Determine the [X, Y] coordinate at the center of the cell enclosing the given text.  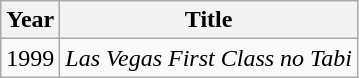
1999 [30, 58]
Title [209, 20]
Year [30, 20]
Las Vegas First Class no Tabi [209, 58]
